Extract the (X, Y) coordinate from the center of the cell holding the provided text.  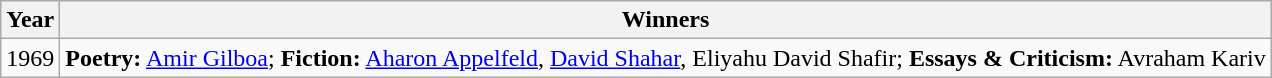
Poetry: Amir Gilboa; Fiction: Aharon Appelfeld, David Shahar, Eliyahu David Shafir; Essays & Criticism: Avraham Kariv (666, 58)
1969 (30, 58)
Year (30, 20)
Winners (666, 20)
